Return the [x, y] coordinate for the center point of the cell that contains the specified text.  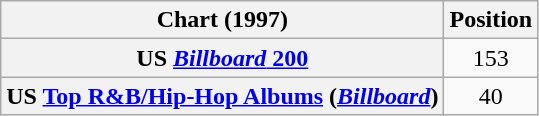
US Billboard 200 [222, 58]
153 [491, 58]
Chart (1997) [222, 20]
40 [491, 96]
US Top R&B/Hip-Hop Albums (Billboard) [222, 96]
Position [491, 20]
